Scan for the cell matching the given text and deliver its [X, Y] coordinate at center. 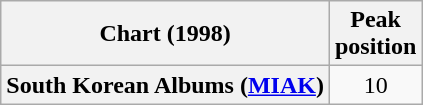
Peakposition [375, 34]
South Korean Albums (MIAK) [166, 85]
10 [375, 85]
Chart (1998) [166, 34]
